Locate the cell with the specified text and output its [x, y] center coordinate. 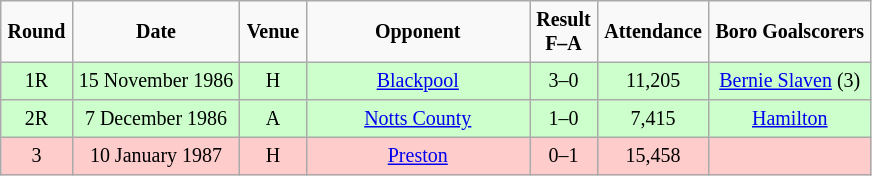
Opponent [418, 32]
10 January 1987 [156, 157]
3 [36, 157]
Bernie Slaven (3) [790, 82]
1–0 [564, 119]
A [273, 119]
2R [36, 119]
Notts County [418, 119]
3–0 [564, 82]
Blackpool [418, 82]
Venue [273, 32]
ResultF–A [564, 32]
Date [156, 32]
15 November 1986 [156, 82]
Hamilton [790, 119]
Boro Goalscorers [790, 32]
0–1 [564, 157]
Round [36, 32]
15,458 [652, 157]
1R [36, 82]
11,205 [652, 82]
Preston [418, 157]
7 December 1986 [156, 119]
Attendance [652, 32]
7,415 [652, 119]
